Return the (x, y) coordinate for the center point of the cell that contains the specified text.  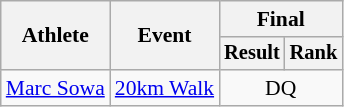
Marc Sowa (56, 88)
Event (164, 36)
Rank (314, 54)
20km Walk (164, 88)
Athlete (56, 36)
DQ (280, 88)
Final (280, 19)
Result (252, 54)
